Pinpoint the cell where the given text exists, returning its (X, Y) midpoint coordinate. 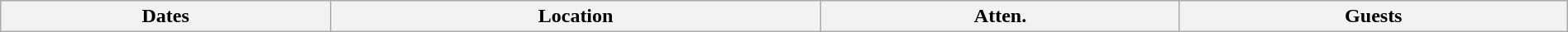
Dates (165, 16)
Location (576, 16)
Guests (1373, 16)
Atten. (1001, 16)
